From the cell containing the given text, extract its center point as (X, Y) coordinate. 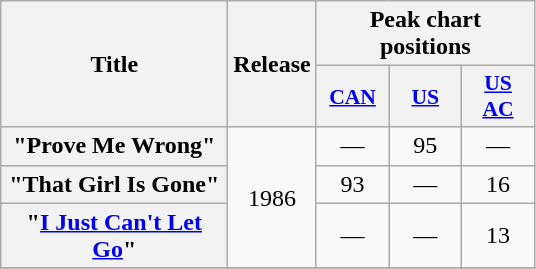
US (426, 96)
Release (272, 64)
Peak chart positions (425, 34)
95 (426, 146)
Title (114, 64)
"I Just Can't Let Go" (114, 236)
93 (352, 184)
CAN (352, 96)
"That Girl Is Gone" (114, 184)
13 (498, 236)
1986 (272, 198)
USAC (498, 96)
16 (498, 184)
"Prove Me Wrong" (114, 146)
